Determine the (x, y) coordinate at the center of the cell enclosing the given text.  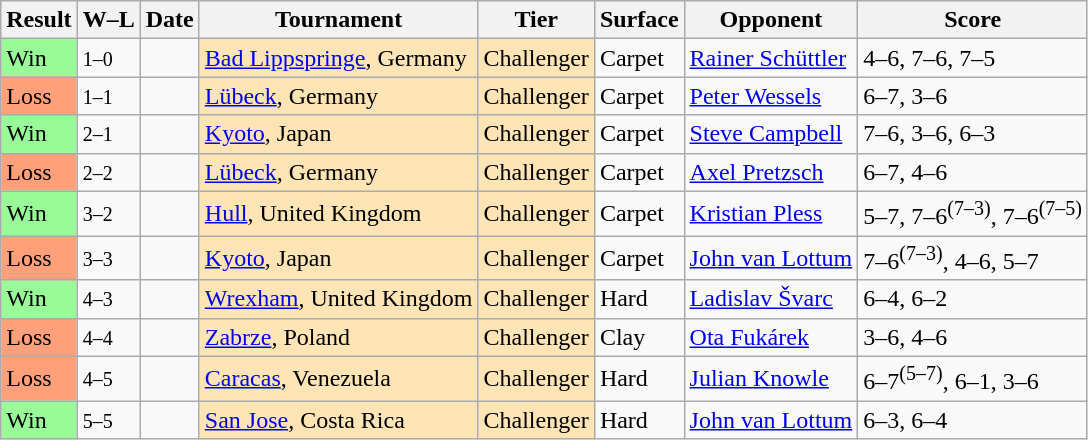
3–6, 4–6 (973, 337)
Opponent (771, 20)
Result (39, 20)
Date (170, 20)
7–6, 3–6, 6–3 (973, 134)
1–0 (108, 58)
1–1 (108, 96)
5–7, 7–6(7–3), 7–6(7–5) (973, 214)
Kristian Pless (771, 214)
4–5 (108, 378)
6–3, 6–4 (973, 420)
4–6, 7–6, 7–5 (973, 58)
Hull, United Kingdom (338, 214)
Bad Lippspringe, Germany (338, 58)
2–1 (108, 134)
6–4, 6–2 (973, 299)
Tournament (338, 20)
4–3 (108, 299)
Clay (639, 337)
Axel Pretzsch (771, 172)
6–7, 3–6 (973, 96)
4–4 (108, 337)
3–2 (108, 214)
Julian Knowle (771, 378)
6–7(5–7), 6–1, 3–6 (973, 378)
2–2 (108, 172)
Ladislav Švarc (771, 299)
6–7, 4–6 (973, 172)
Surface (639, 20)
5–5 (108, 420)
Rainer Schüttler (771, 58)
Wrexham, United Kingdom (338, 299)
Caracas, Venezuela (338, 378)
Score (973, 20)
Zabrze, Poland (338, 337)
Ota Fukárek (771, 337)
San Jose, Costa Rica (338, 420)
Steve Campbell (771, 134)
W–L (108, 20)
7–6(7–3), 4–6, 5–7 (973, 258)
Tier (536, 20)
Peter Wessels (771, 96)
3–3 (108, 258)
